Extract the (x, y) coordinate from the center of the cell holding the provided text.  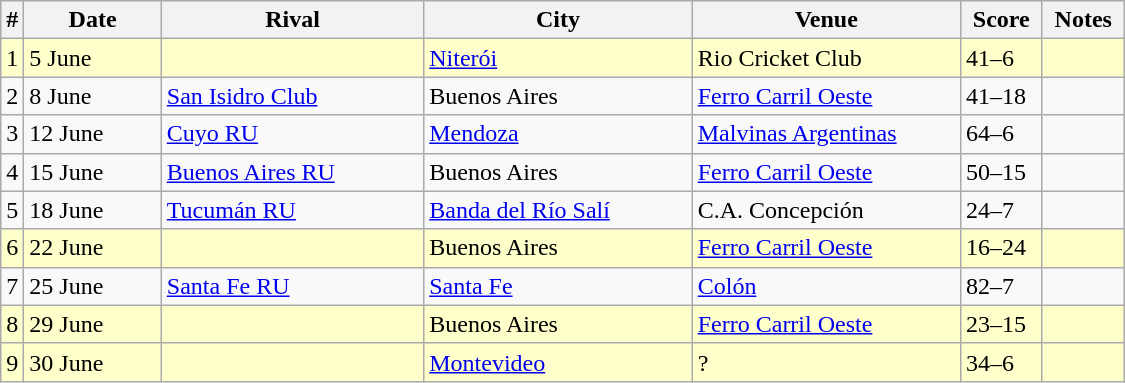
Mendoza (558, 134)
San Isidro Club (292, 96)
Malvinas Argentinas (826, 134)
Tucumán RU (292, 210)
8 June (92, 96)
C.A. Concepción (826, 210)
41–18 (1001, 96)
Colón (826, 286)
Date (92, 20)
4 (12, 172)
3 (12, 134)
64–6 (1001, 134)
2 (12, 96)
16–24 (1001, 248)
7 (12, 286)
50–15 (1001, 172)
24–7 (1001, 210)
15 June (92, 172)
5 June (92, 58)
Venue (826, 20)
Notes (1083, 20)
29 June (92, 324)
Score (1001, 20)
82–7 (1001, 286)
23–15 (1001, 324)
25 June (92, 286)
? (826, 362)
12 June (92, 134)
Cuyo RU (292, 134)
Santa Fe RU (292, 286)
Niterói (558, 58)
18 June (92, 210)
Banda del Río Salí (558, 210)
22 June (92, 248)
34–6 (1001, 362)
5 (12, 210)
9 (12, 362)
Rio Cricket Club (826, 58)
Montevideo (558, 362)
41–6 (1001, 58)
Rival (292, 20)
1 (12, 58)
Buenos Aires RU (292, 172)
# (12, 20)
8 (12, 324)
6 (12, 248)
30 June (92, 362)
Santa Fe (558, 286)
City (558, 20)
